Find where the given text appears and provide that cell's center as [x, y] coordinate. 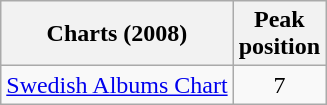
7 [279, 85]
Charts (2008) [117, 34]
Swedish Albums Chart [117, 85]
Peakposition [279, 34]
